Extract the [X, Y] coordinate from the center of the cell holding the provided text.  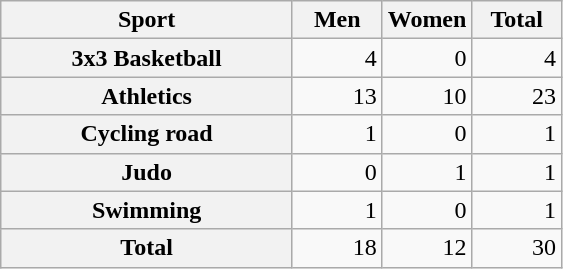
18 [337, 248]
Judo [147, 172]
13 [337, 96]
12 [427, 248]
Women [427, 20]
Men [337, 20]
Sport [147, 20]
Athletics [147, 96]
10 [427, 96]
3x3 Basketball [147, 58]
23 [517, 96]
Cycling road [147, 134]
Swimming [147, 210]
30 [517, 248]
